Detect which cell encompasses the target text, then output its [x, y] center coordinate. 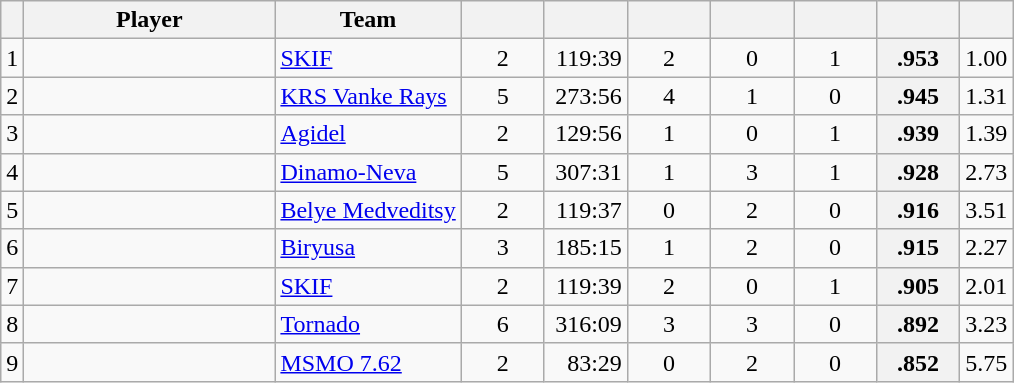
307:31 [586, 172]
MSMO 7.62 [368, 362]
Team [368, 20]
Player [150, 20]
3.23 [986, 324]
2.73 [986, 172]
1.39 [986, 134]
.953 [918, 58]
.915 [918, 248]
Biryusa [368, 248]
1.00 [986, 58]
5.75 [986, 362]
.945 [918, 96]
185:15 [586, 248]
.852 [918, 362]
2.27 [986, 248]
83:29 [586, 362]
.916 [918, 210]
8 [12, 324]
Tornado [368, 324]
KRS Vanke Rays [368, 96]
3.51 [986, 210]
Belye Medveditsy [368, 210]
.892 [918, 324]
.905 [918, 286]
Dinamo-Neva [368, 172]
129:56 [586, 134]
7 [12, 286]
316:09 [586, 324]
.928 [918, 172]
2.01 [986, 286]
273:56 [586, 96]
.939 [918, 134]
119:37 [586, 210]
1.31 [986, 96]
9 [12, 362]
Agidel [368, 134]
